Return (x, y) of the center of cell containing provided text 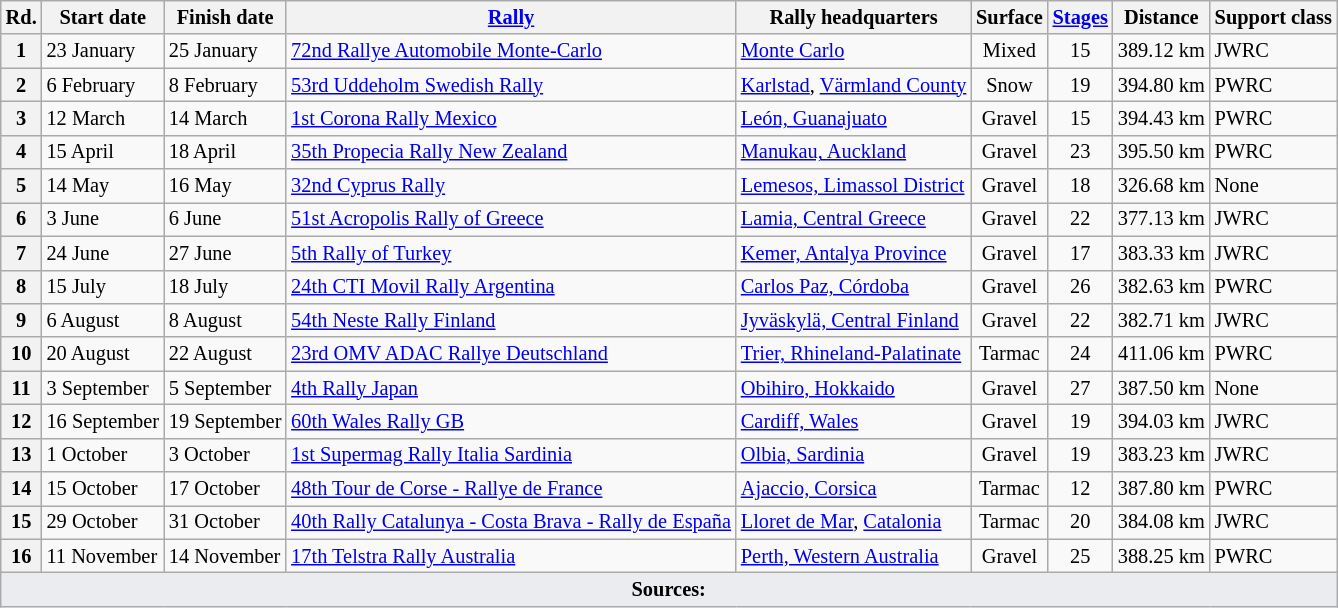
26 (1080, 287)
Mixed (1009, 51)
16 September (103, 421)
17 October (225, 489)
23 (1080, 152)
16 (22, 556)
23 January (103, 51)
Rd. (22, 17)
20 (1080, 522)
20 August (103, 354)
13 (22, 455)
15 July (103, 287)
15 April (103, 152)
48th Tour de Corse - Rallye de France (511, 489)
5 (22, 186)
29 October (103, 522)
8 February (225, 85)
51st Acropolis Rally of Greece (511, 219)
1 (22, 51)
3 October (225, 455)
17 (1080, 253)
Sources: (669, 589)
5th Rally of Turkey (511, 253)
25 (1080, 556)
Trier, Rhineland-Palatinate (854, 354)
27 June (225, 253)
Kemer, Antalya Province (854, 253)
394.80 km (1162, 85)
25 January (225, 51)
53rd Uddeholm Swedish Rally (511, 85)
384.08 km (1162, 522)
54th Neste Rally Finland (511, 320)
10 (22, 354)
14 May (103, 186)
394.03 km (1162, 421)
1st Corona Rally Mexico (511, 118)
Cardiff, Wales (854, 421)
18 April (225, 152)
382.71 km (1162, 320)
Monte Carlo (854, 51)
3 (22, 118)
Finish date (225, 17)
Start date (103, 17)
14 March (225, 118)
Lamia, Central Greece (854, 219)
387.80 km (1162, 489)
León, Guanajuato (854, 118)
60th Wales Rally GB (511, 421)
Karlstad, Värmland County (854, 85)
14 (22, 489)
Rally (511, 17)
22 August (225, 354)
24th CTI Movil Rally Argentina (511, 287)
72nd Rallye Automobile Monte-Carlo (511, 51)
1st Supermag Rally Italia Sardinia (511, 455)
18 (1080, 186)
9 (22, 320)
31 October (225, 522)
Lemesos, Limassol District (854, 186)
388.25 km (1162, 556)
Distance (1162, 17)
383.33 km (1162, 253)
Manukau, Auckland (854, 152)
3 September (103, 388)
389.12 km (1162, 51)
387.50 km (1162, 388)
Support class (1274, 17)
Stages (1080, 17)
40th Rally Catalunya - Costa Brava - Rally de España (511, 522)
Snow (1009, 85)
4th Rally Japan (511, 388)
8 (22, 287)
8 August (225, 320)
6 (22, 219)
19 September (225, 421)
23rd OMV ADAC Rallye Deutschland (511, 354)
24 (1080, 354)
394.43 km (1162, 118)
6 August (103, 320)
15 October (103, 489)
14 November (225, 556)
17th Telstra Rally Australia (511, 556)
24 June (103, 253)
27 (1080, 388)
3 June (103, 219)
1 October (103, 455)
382.63 km (1162, 287)
Lloret de Mar, Catalonia (854, 522)
Jyväskylä, Central Finland (854, 320)
4 (22, 152)
411.06 km (1162, 354)
18 July (225, 287)
2 (22, 85)
Obihiro, Hokkaido (854, 388)
5 September (225, 388)
Ajaccio, Corsica (854, 489)
Olbia, Sardinia (854, 455)
12 March (103, 118)
35th Propecia Rally New Zealand (511, 152)
7 (22, 253)
6 February (103, 85)
11 (22, 388)
16 May (225, 186)
383.23 km (1162, 455)
377.13 km (1162, 219)
Carlos Paz, Córdoba (854, 287)
Rally headquarters (854, 17)
6 June (225, 219)
395.50 km (1162, 152)
32nd Cyprus Rally (511, 186)
Perth, Western Australia (854, 556)
11 November (103, 556)
326.68 km (1162, 186)
Surface (1009, 17)
